Find where the given text appears and provide that cell's center as [X, Y] coordinate. 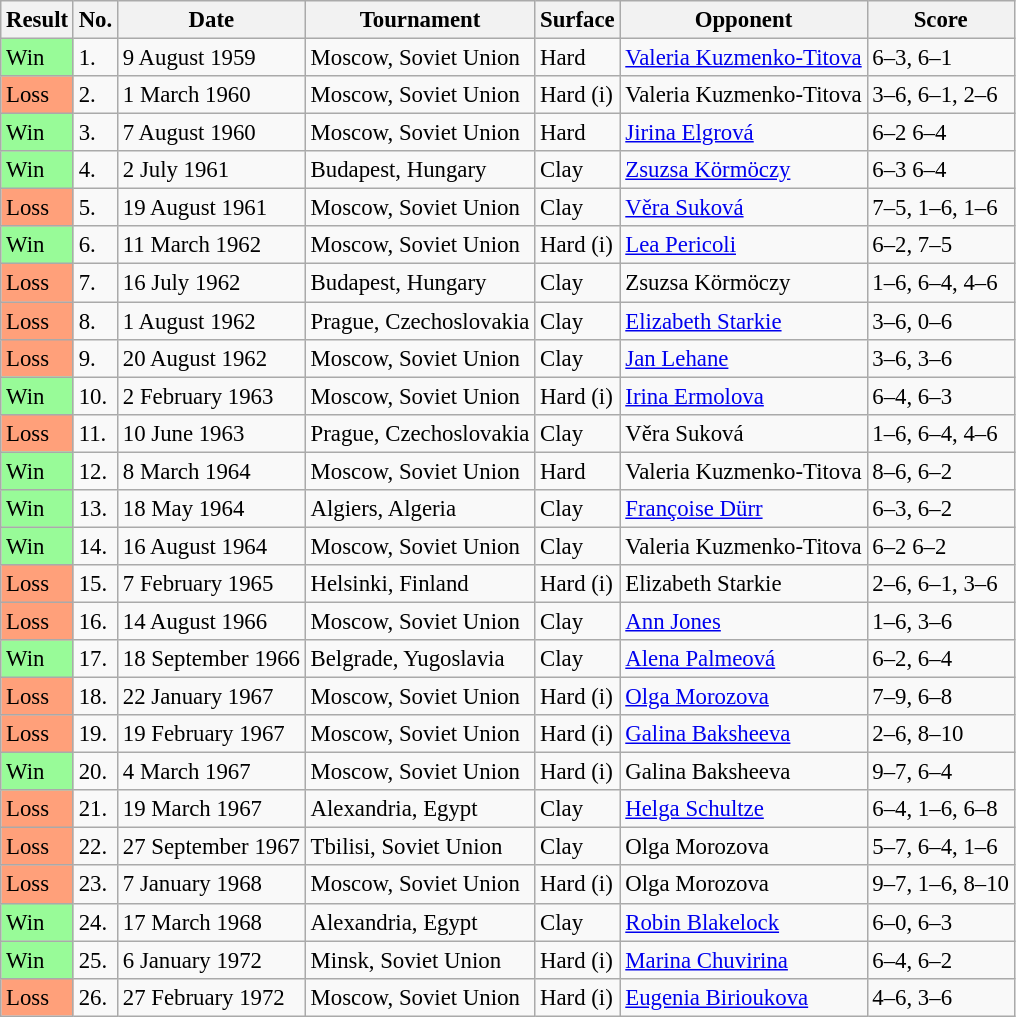
3–6, 6–1, 2–6 [940, 95]
8–6, 6–2 [940, 471]
27 September 1967 [211, 847]
4 March 1967 [211, 772]
Score [940, 20]
9–7, 6–4 [940, 772]
11 March 1962 [211, 245]
Tbilisi, Soviet Union [420, 847]
Minsk, Soviet Union [420, 960]
Surface [578, 20]
6–2, 7–5 [940, 245]
7 February 1965 [211, 584]
14. [95, 546]
3. [95, 133]
19. [95, 734]
26. [95, 997]
Date [211, 20]
6–2 6–2 [940, 546]
20 August 1962 [211, 358]
7 August 1960 [211, 133]
16 August 1964 [211, 546]
Result [38, 20]
1 March 1960 [211, 95]
11. [95, 433]
18. [95, 697]
6–4, 6–2 [940, 960]
24. [95, 922]
22 January 1967 [211, 697]
1. [95, 58]
18 September 1966 [211, 659]
14 August 1966 [211, 621]
19 March 1967 [211, 809]
5–7, 6–4, 1–6 [940, 847]
7 January 1968 [211, 885]
6–3, 6–1 [940, 58]
16. [95, 621]
No. [95, 20]
Algiers, Algeria [420, 509]
Tournament [420, 20]
7–5, 1–6, 1–6 [940, 208]
Robin Blakelock [744, 922]
6–2, 6–4 [940, 659]
17. [95, 659]
7–9, 6–8 [940, 697]
6–4, 1–6, 6–8 [940, 809]
27 February 1972 [211, 997]
9 August 1959 [211, 58]
Helsinki, Finland [420, 584]
16 July 1962 [211, 283]
Françoise Dürr [744, 509]
6–3 6–4 [940, 170]
6–4, 6–3 [940, 396]
13. [95, 509]
7. [95, 283]
15. [95, 584]
Eugenia Birioukova [744, 997]
8 March 1964 [211, 471]
8. [95, 321]
6–0, 6–3 [940, 922]
23. [95, 885]
5. [95, 208]
1 August 1962 [211, 321]
6. [95, 245]
10 June 1963 [211, 433]
6–3, 6–2 [940, 509]
3–6, 0–6 [940, 321]
1–6, 3–6 [940, 621]
21. [95, 809]
3–6, 3–6 [940, 358]
Alena Palmeová [744, 659]
6–2 6–4 [940, 133]
Helga Schultze [744, 809]
17 March 1968 [211, 922]
2–6, 8–10 [940, 734]
Jan Lehane [744, 358]
2 February 1963 [211, 396]
19 February 1967 [211, 734]
9. [95, 358]
Marina Chuvirina [744, 960]
18 May 1964 [211, 509]
19 August 1961 [211, 208]
20. [95, 772]
2 July 1961 [211, 170]
Belgrade, Yugoslavia [420, 659]
4–6, 3–6 [940, 997]
Lea Pericoli [744, 245]
25. [95, 960]
2–6, 6–1, 3–6 [940, 584]
4. [95, 170]
Irina Ermolova [744, 396]
9–7, 1–6, 8–10 [940, 885]
2. [95, 95]
Jirina Elgrová [744, 133]
12. [95, 471]
Ann Jones [744, 621]
Opponent [744, 20]
10. [95, 396]
22. [95, 847]
6 January 1972 [211, 960]
